Provide the [X, Y] coordinate of the cell's center where the given text is located.  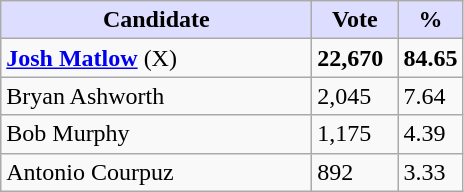
% [430, 20]
Bryan Ashworth [156, 96]
1,175 [355, 134]
892 [355, 172]
Candidate [156, 20]
Josh Matlow (X) [156, 58]
4.39 [430, 134]
22,670 [355, 58]
Bob Murphy [156, 134]
Vote [355, 20]
84.65 [430, 58]
Antonio Courpuz [156, 172]
7.64 [430, 96]
3.33 [430, 172]
2,045 [355, 96]
